Return (X, Y) of the center of cell containing provided text 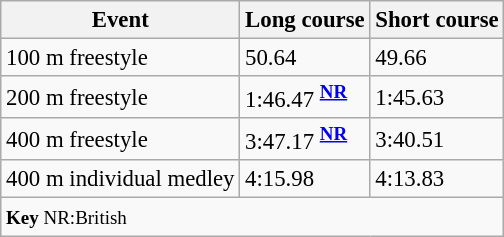
Event (120, 20)
200 m freestyle (120, 97)
Long course (305, 20)
49.66 (437, 58)
4:15.98 (305, 179)
1:45.63 (437, 97)
50.64 (305, 58)
1:46.47 NR (305, 97)
100 m freestyle (120, 58)
Key NR:British (252, 217)
3:40.51 (437, 139)
3:47.17 NR (305, 139)
400 m individual medley (120, 179)
400 m freestyle (120, 139)
Short course (437, 20)
4:13.83 (437, 179)
